For the text-containing cell, return its midpoint in (X, Y) coordinate format. 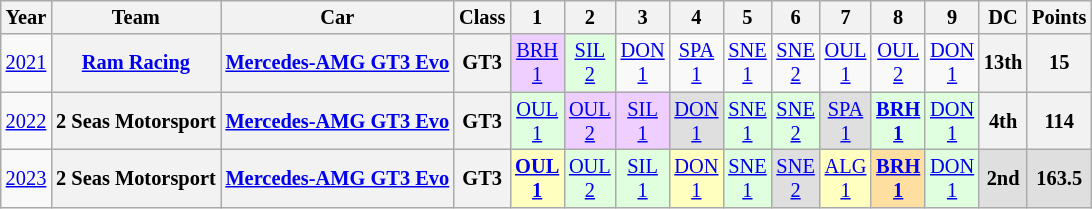
4th (1003, 121)
4 (696, 17)
5 (747, 17)
2022 (26, 121)
2 (590, 17)
Points (1059, 17)
Year (26, 17)
8 (898, 17)
9 (952, 17)
3 (643, 17)
Team (136, 17)
6 (796, 17)
2023 (26, 178)
163.5 (1059, 178)
SIL2 (590, 63)
1 (537, 17)
2021 (26, 63)
Car (338, 17)
DC (1003, 17)
Class (482, 17)
2nd (1003, 178)
ALG1 (846, 178)
15 (1059, 63)
Ram Racing (136, 63)
7 (846, 17)
114 (1059, 121)
13th (1003, 63)
